Determine the (X, Y) coordinate at the center of the cell enclosing the given text.  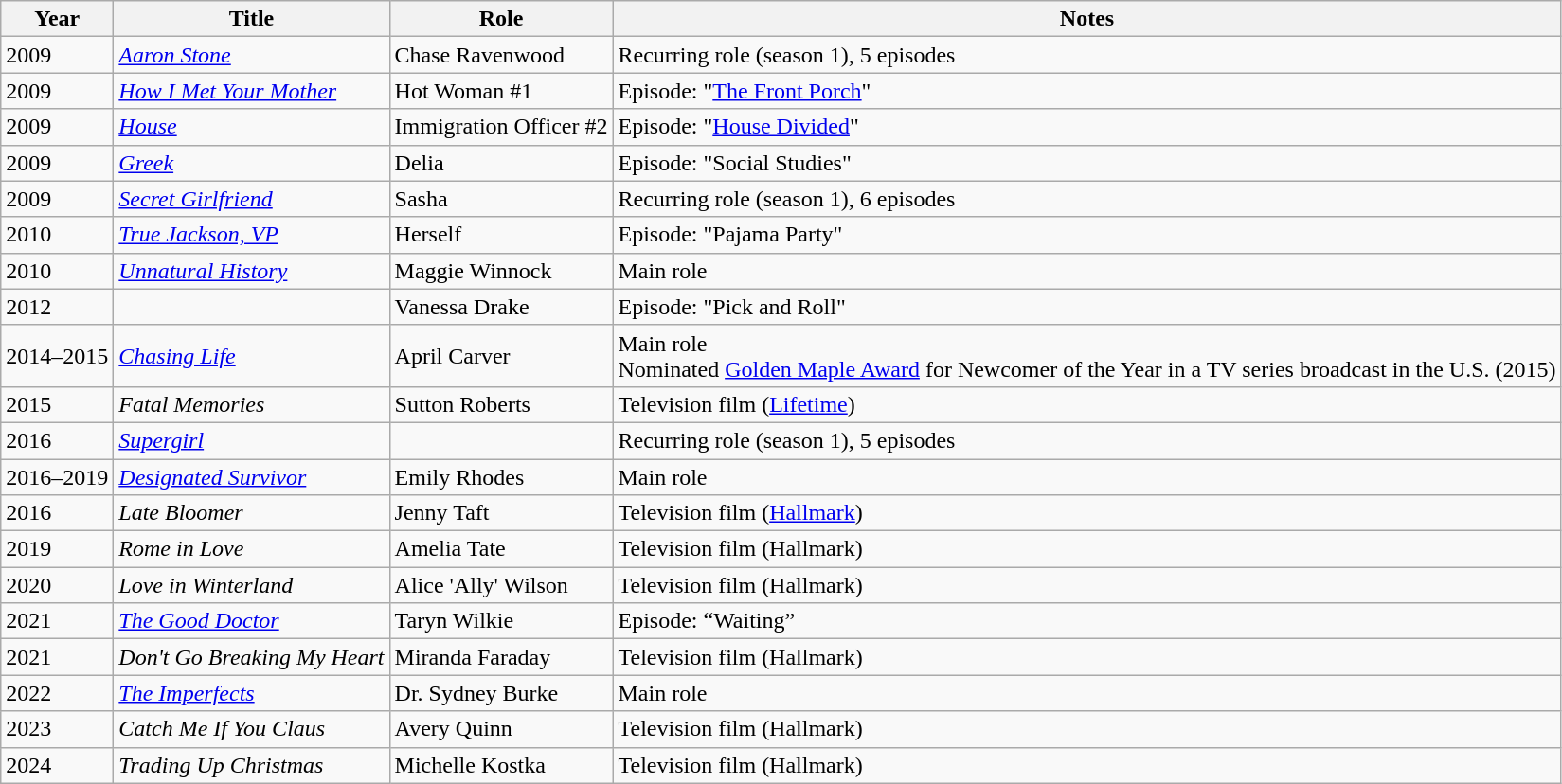
Title (252, 19)
Emily Rhodes (501, 476)
Amelia Tate (501, 549)
Hot Woman #1 (501, 91)
2016–2019 (57, 476)
Sutton Roberts (501, 404)
Chasing Life (252, 356)
2022 (57, 693)
2020 (57, 585)
Don't Go Breaking My Heart (252, 657)
Vanessa Drake (501, 307)
Delia (501, 163)
Episode: “Waiting” (1087, 621)
Episode: "Social Studies" (1087, 163)
Episode: "Pick and Roll" (1087, 307)
Herself (501, 235)
Episode: "The Front Porch" (1087, 91)
Avery Quinn (501, 729)
Episode: "Pajama Party" (1087, 235)
The Imperfects (252, 693)
2015 (57, 404)
Fatal Memories (252, 404)
True Jackson, VP (252, 235)
Recurring role (season 1), 6 episodes (1087, 199)
Love in Winterland (252, 585)
2024 (57, 765)
Michelle Kostka (501, 765)
Unnatural History (252, 271)
Role (501, 19)
2019 (57, 549)
Chase Ravenwood (501, 55)
Secret Girlfriend (252, 199)
Trading Up Christmas (252, 765)
Sasha (501, 199)
Notes (1087, 19)
Television film (Lifetime) (1087, 404)
Dr. Sydney Burke (501, 693)
April Carver (501, 356)
Jenny Taft (501, 513)
Supergirl (252, 440)
2014–2015 (57, 356)
Main roleNominated Golden Maple Award for Newcomer of the Year in a TV series broadcast in the U.S. (2015) (1087, 356)
Maggie Winnock (501, 271)
How I Met Your Mother (252, 91)
Greek (252, 163)
Episode: "House Divided" (1087, 127)
Miranda Faraday (501, 657)
Taryn Wilkie (501, 621)
Catch Me If You Claus (252, 729)
Rome in Love (252, 549)
Year (57, 19)
Alice 'Ally' Wilson (501, 585)
2012 (57, 307)
Immigration Officer #2 (501, 127)
The Good Doctor (252, 621)
Late Bloomer (252, 513)
2023 (57, 729)
Aaron Stone (252, 55)
Designated Survivor (252, 476)
House (252, 127)
